From the cell containing the given text, extract its center point as (x, y) coordinate. 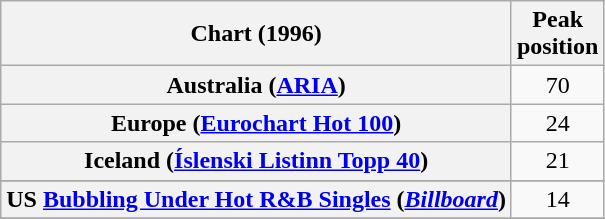
Europe (Eurochart Hot 100) (256, 123)
14 (557, 199)
70 (557, 85)
Iceland (Íslenski Listinn Topp 40) (256, 161)
Australia (ARIA) (256, 85)
US Bubbling Under Hot R&B Singles (Billboard) (256, 199)
Peakposition (557, 34)
21 (557, 161)
24 (557, 123)
Chart (1996) (256, 34)
